Search for the cell housing the specified text and yield its [x, y] center coordinate. 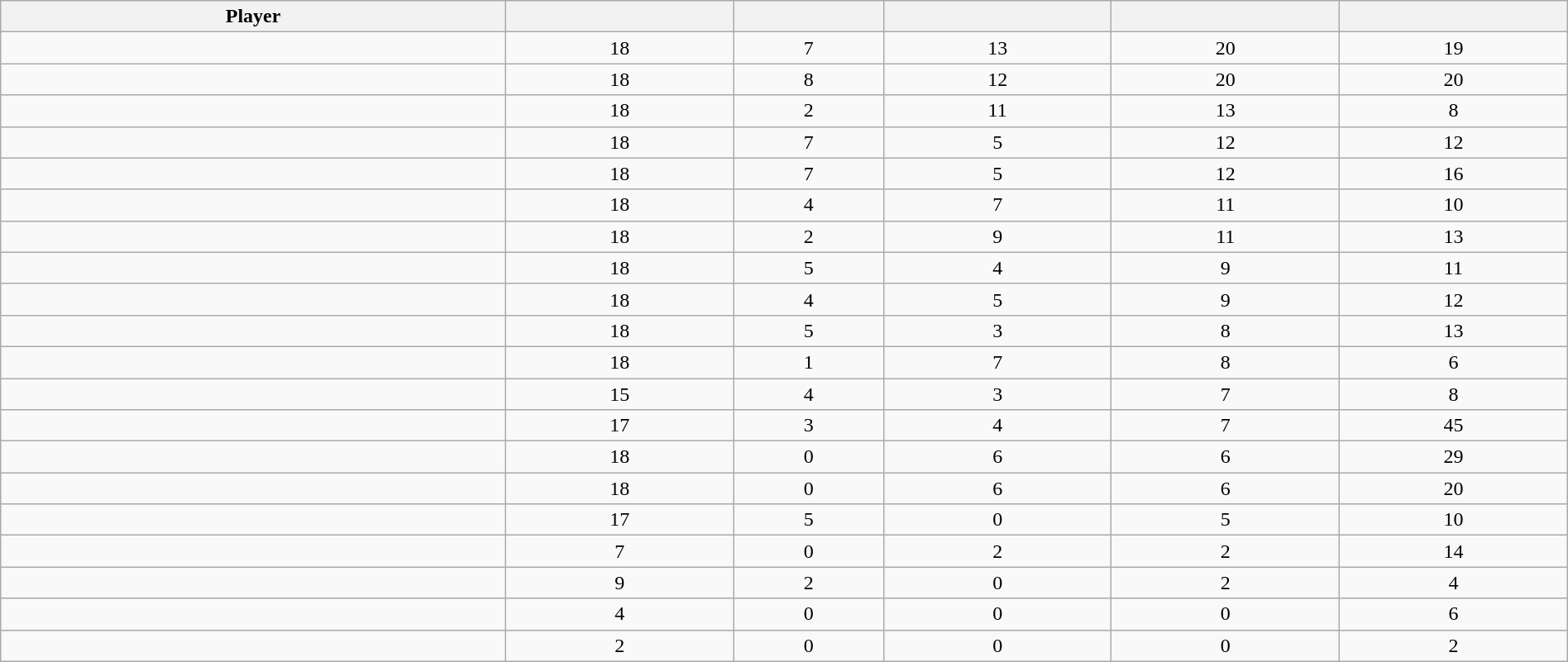
29 [1454, 457]
14 [1454, 551]
45 [1454, 426]
1 [809, 362]
15 [619, 394]
Player [253, 17]
16 [1454, 174]
19 [1454, 48]
